From the cell containing the given text, extract its center point as (x, y) coordinate. 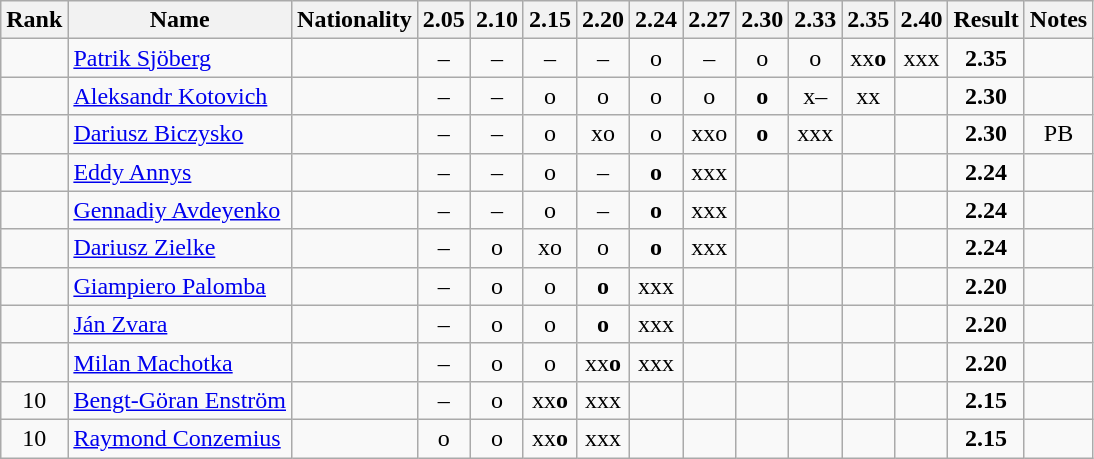
2.33 (816, 20)
Rank (34, 20)
PB (1058, 134)
Bengt-Göran Enström (180, 400)
Giampiero Palomba (180, 286)
2.05 (444, 20)
Eddy Annys (180, 172)
x– (816, 96)
Ján Zvara (180, 324)
Dariusz Biczysko (180, 134)
Notes (1058, 20)
Patrik Sjöberg (180, 58)
Milan Machotka (180, 362)
2.10 (496, 20)
Name (180, 20)
xx (868, 96)
Raymond Conzemius (180, 438)
Nationality (355, 20)
Gennadiy Avdeyenko (180, 210)
Dariusz Zielke (180, 248)
Aleksandr Kotovich (180, 96)
2.27 (710, 20)
2.40 (922, 20)
Result (986, 20)
